Provide the [x, y] coordinate of the cell's center where the given text is located.  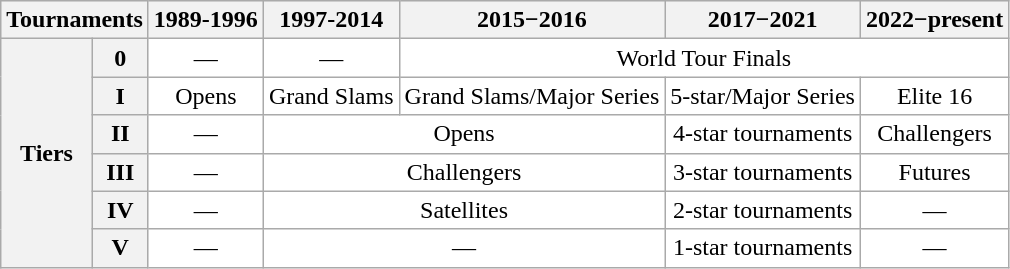
2-star tournaments [763, 210]
1997-2014 [331, 20]
2022−present [934, 20]
III [120, 172]
Tournaments [75, 20]
1989-1996 [206, 20]
Tiers [47, 153]
Satellites [464, 210]
Futures [934, 172]
V [120, 248]
World Tour Finals [704, 58]
2015−2016 [532, 20]
4-star tournaments [763, 134]
0 [120, 58]
II [120, 134]
5-star/Major Series [763, 96]
I [120, 96]
1-star tournaments [763, 248]
3-star tournaments [763, 172]
IV [120, 210]
2017−2021 [763, 20]
Grand Slams/Major Series [532, 96]
Grand Slams [331, 96]
Elite 16 [934, 96]
